For the text-containing cell, return its midpoint in (X, Y) coordinate format. 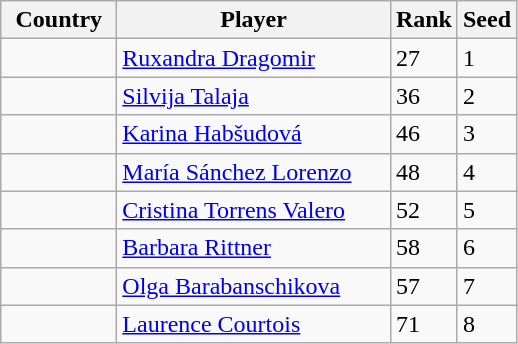
Country (59, 20)
2 (486, 96)
58 (424, 248)
71 (424, 324)
7 (486, 286)
6 (486, 248)
1 (486, 58)
Ruxandra Dragomir (254, 58)
48 (424, 172)
Seed (486, 20)
46 (424, 134)
27 (424, 58)
57 (424, 286)
5 (486, 210)
Laurence Courtois (254, 324)
8 (486, 324)
Karina Habšudová (254, 134)
Rank (424, 20)
María Sánchez Lorenzo (254, 172)
Cristina Torrens Valero (254, 210)
36 (424, 96)
Olga Barabanschikova (254, 286)
4 (486, 172)
52 (424, 210)
Silvija Talaja (254, 96)
Barbara Rittner (254, 248)
3 (486, 134)
Player (254, 20)
